Identify which cell holds the provided text, then report its [X, Y] central coordinate. 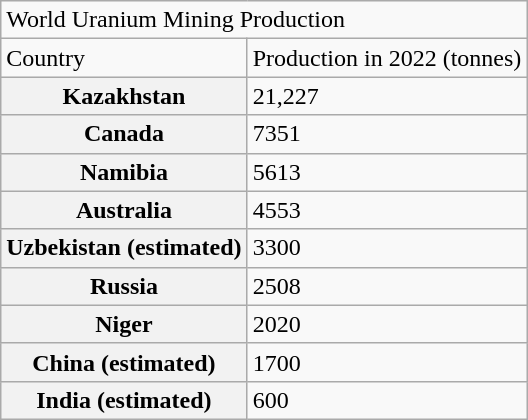
3300 [387, 248]
4553 [387, 210]
21,227 [387, 96]
5613 [387, 172]
Russia [124, 286]
World Uranium Mining Production [264, 20]
India (estimated) [124, 400]
2020 [387, 324]
Production in 2022 (tonnes) [387, 58]
Namibia [124, 172]
7351 [387, 134]
China (estimated) [124, 362]
2508 [387, 286]
Uzbekistan (estimated) [124, 248]
600 [387, 400]
Australia [124, 210]
Country [124, 58]
Kazakhstan [124, 96]
Niger [124, 324]
Canada [124, 134]
1700 [387, 362]
